Identify which cell holds the provided text, then report its [x, y] central coordinate. 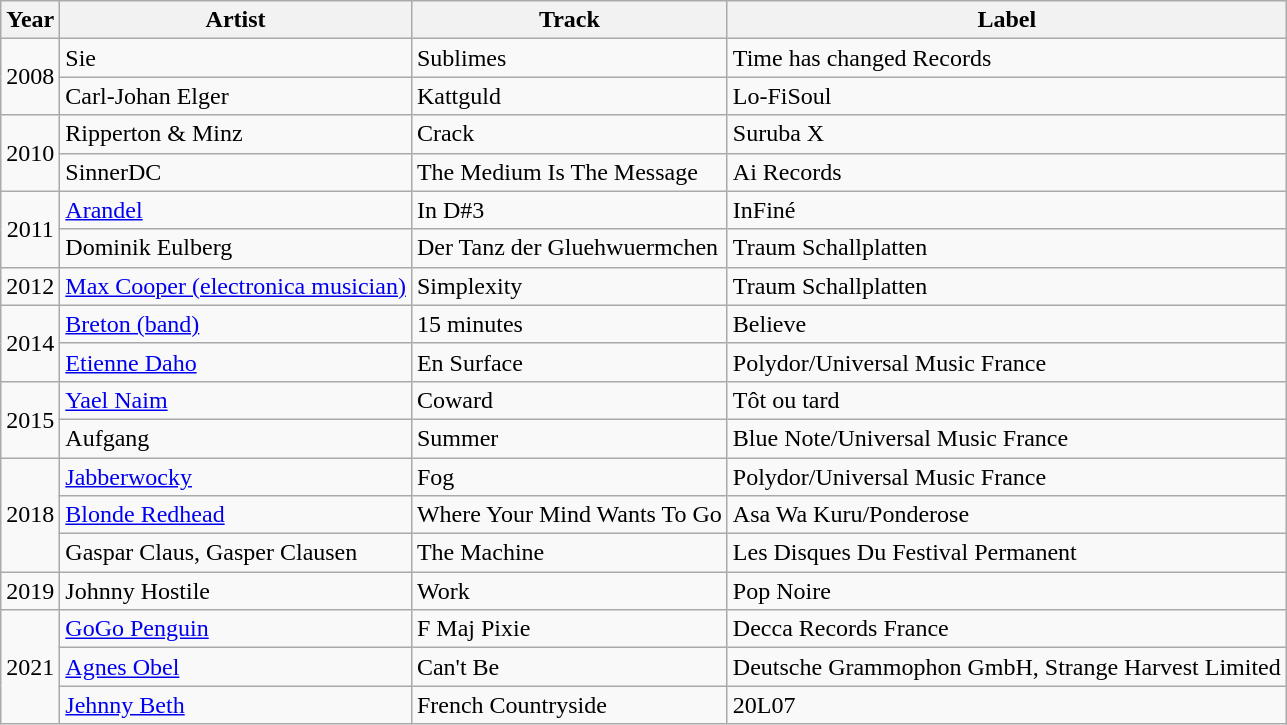
2012 [30, 286]
Deutsche Grammophon GmbH, Strange Harvest Limited [1006, 667]
Asa Wa Kuru/Ponderose [1006, 515]
2021 [30, 667]
Blue Note/Universal Music France [1006, 438]
Year [30, 20]
2018 [30, 515]
Crack [569, 134]
SinnerDC [236, 172]
Gaspar Claus, Gasper Clausen [236, 553]
2019 [30, 591]
Breton (band) [236, 324]
Aufgang [236, 438]
Carl-Johan Elger [236, 96]
Lo-FiSoul [1006, 96]
2014 [30, 343]
Blonde Redhead [236, 515]
Kattguld [569, 96]
Les Disques Du Festival Permanent [1006, 553]
French Countryside [569, 705]
Believe [1006, 324]
En Surface [569, 362]
Sie [236, 58]
Etienne Daho [236, 362]
Agnes Obel [236, 667]
Simplexity [569, 286]
20L07 [1006, 705]
Label [1006, 20]
Work [569, 591]
Artist [236, 20]
Max Cooper (electronica musician) [236, 286]
Jehnny Beth [236, 705]
The Medium Is The Message [569, 172]
Sublimes [569, 58]
2010 [30, 153]
Arandel [236, 210]
In D#3 [569, 210]
Dominik Eulberg [236, 248]
Ripperton & Minz [236, 134]
Where Your Mind Wants To Go [569, 515]
Der Tanz der Gluehwuermchen [569, 248]
GoGo Penguin [236, 629]
Can't Be [569, 667]
Yael Naim [236, 400]
Jabberwocky [236, 477]
The Machine [569, 553]
Fog [569, 477]
Suruba X [1006, 134]
F Maj Pixie [569, 629]
2008 [30, 77]
Decca Records France [1006, 629]
2015 [30, 419]
Coward [569, 400]
Tôt ou tard [1006, 400]
Ai Records [1006, 172]
Pop Noire [1006, 591]
Track [569, 20]
2011 [30, 229]
Johnny Hostile [236, 591]
15 minutes [569, 324]
Summer [569, 438]
Time has changed Records [1006, 58]
InFiné [1006, 210]
